Search for the cell housing the specified text and yield its (x, y) center coordinate. 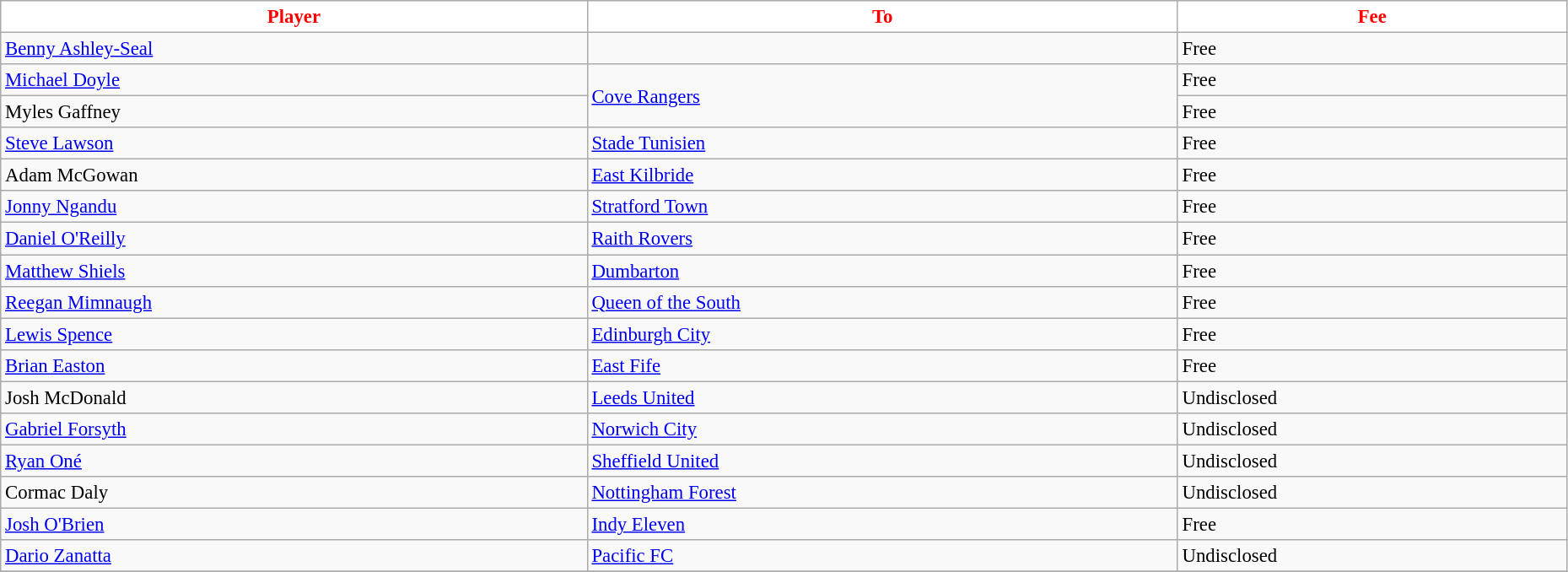
Steve Lawson (294, 143)
Pacific FC (882, 556)
Josh O'Brien (294, 524)
Matthew Shiels (294, 271)
Dario Zanatta (294, 556)
Michael Doyle (294, 80)
Queen of the South (882, 302)
Cormac Daly (294, 493)
Benny Ashley-Seal (294, 49)
Adam McGowan (294, 175)
Gabriel Forsyth (294, 429)
Nottingham Forest (882, 493)
Jonny Ngandu (294, 207)
Norwich City (882, 429)
Raith Rovers (882, 239)
Josh McDonald (294, 397)
Lewis Spence (294, 334)
Stade Tunisien (882, 143)
Reegan Mimnaugh (294, 302)
Edinburgh City (882, 334)
Leeds United (882, 397)
Brian Easton (294, 365)
Fee (1371, 17)
Ryan Oné (294, 461)
Stratford Town (882, 207)
East Fife (882, 365)
Myles Gaffney (294, 112)
To (882, 17)
Indy Eleven (882, 524)
Dumbarton (882, 271)
Daniel O'Reilly (294, 239)
Sheffield United (882, 461)
Cove Rangers (882, 96)
Player (294, 17)
East Kilbride (882, 175)
